Search for the cell housing the specified text and yield its [X, Y] center coordinate. 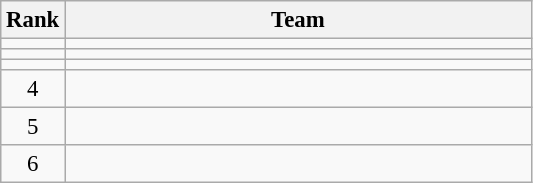
4 [33, 89]
5 [33, 127]
Team [298, 20]
Rank [33, 20]
